Identify which cell holds the provided text, then report its (x, y) central coordinate. 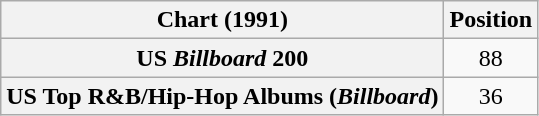
US Top R&B/Hip-Hop Albums (Billboard) (222, 96)
Chart (1991) (222, 20)
88 (491, 58)
US Billboard 200 (222, 58)
Position (491, 20)
36 (491, 96)
